Scan for the cell matching the given text and deliver its (x, y) coordinate at center. 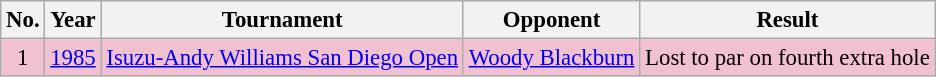
Isuzu-Andy Williams San Diego Open (282, 58)
Result (788, 20)
Opponent (551, 20)
1985 (73, 58)
Woody Blackburn (551, 58)
No. (23, 20)
1 (23, 58)
Year (73, 20)
Tournament (282, 20)
Lost to par on fourth extra hole (788, 58)
